Identify which cell holds the provided text, then report its (x, y) central coordinate. 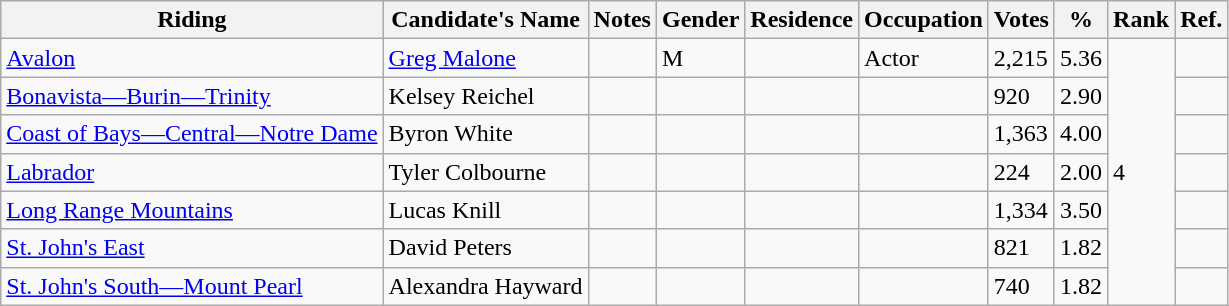
Avalon (192, 58)
1,334 (1021, 210)
Votes (1021, 20)
St. John's South—Mount Pearl (192, 286)
Notes (622, 20)
4.00 (1080, 134)
Kelsey Reichel (486, 96)
3.50 (1080, 210)
2,215 (1021, 58)
740 (1021, 286)
5.36 (1080, 58)
Lucas Knill (486, 210)
Rank (1142, 20)
Riding (192, 20)
4 (1142, 172)
Greg Malone (486, 58)
Coast of Bays—Central—Notre Dame (192, 134)
Bonavista—Burin—Trinity (192, 96)
1,363 (1021, 134)
Alexandra Hayward (486, 286)
2.00 (1080, 172)
920 (1021, 96)
Byron White (486, 134)
224 (1021, 172)
Actor (924, 58)
David Peters (486, 248)
St. John's East (192, 248)
Tyler Colbourne (486, 172)
Long Range Mountains (192, 210)
Labrador (192, 172)
2.90 (1080, 96)
Gender (700, 20)
Ref. (1202, 20)
M (700, 58)
Residence (802, 20)
Candidate's Name (486, 20)
821 (1021, 248)
Occupation (924, 20)
% (1080, 20)
